Capture the cell that displays the provided text and extract its [X, Y] central coordinate. 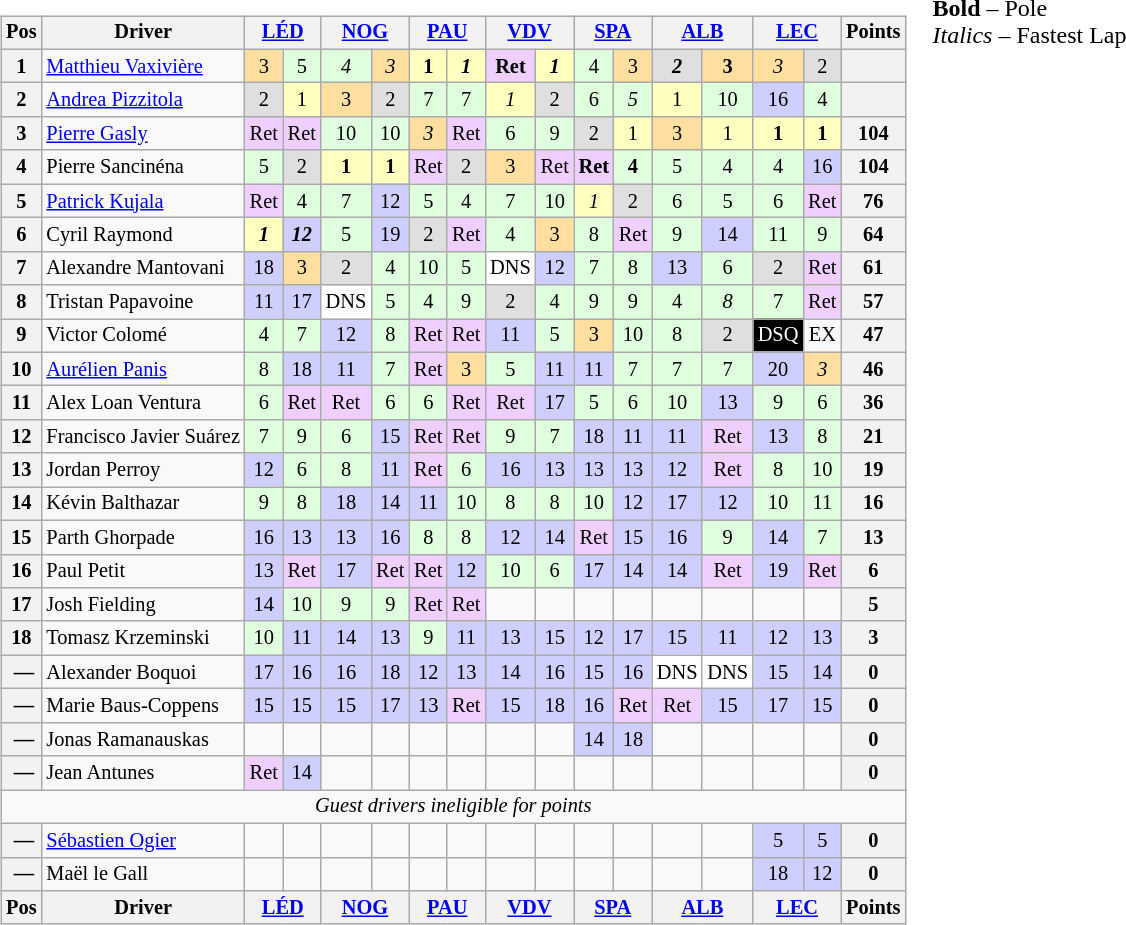
Guest drivers ineligible for points [453, 807]
Parth Ghorpade [142, 537]
Alexandre Mantovani [142, 268]
Patrick Kujala [142, 201]
57 [873, 302]
Josh Fielding [142, 605]
Tristan Papavoine [142, 302]
Victor Colomé [142, 336]
46 [873, 369]
Pierre Sancinéna [142, 167]
Marie Baus-Coppens [142, 706]
Jonas Ramanauskas [142, 739]
Andrea Pizzitola [142, 100]
Sébastien Ogier [142, 840]
Kévin Balthazar [142, 504]
61 [873, 268]
47 [873, 336]
EX [822, 336]
Maël le Gall [142, 874]
Alexander Boquoi [142, 672]
64 [873, 235]
21 [873, 437]
20 [778, 369]
DSQ [778, 336]
Paul Petit [142, 571]
Jean Antunes [142, 773]
Cyril Raymond [142, 235]
Alex Loan Ventura [142, 403]
Tomasz Krzeminski [142, 638]
Francisco Javier Suárez [142, 437]
Pierre Gasly [142, 134]
Matthieu Vaxivière [142, 66]
76 [873, 201]
Aurélien Panis [142, 369]
Jordan Perroy [142, 470]
36 [873, 403]
